Identify which cell holds the provided text, then report its (x, y) central coordinate. 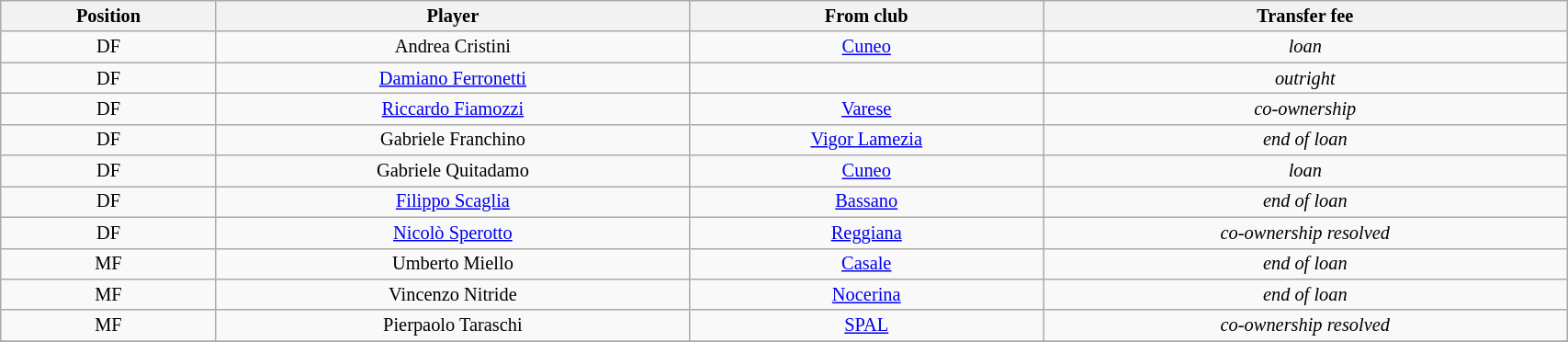
Gabriele Franchino (452, 140)
Vincenzo Nitride (452, 294)
Vigor Lamezia (867, 140)
Andrea Cristini (452, 47)
Damiano Ferronetti (452, 78)
co-ownership (1305, 108)
SPAL (867, 325)
Gabriele Quitadamo (452, 171)
outright (1305, 78)
Filippo Scaglia (452, 201)
Position (108, 16)
Pierpaolo Taraschi (452, 325)
Umberto Miello (452, 264)
Varese (867, 108)
Reggiana (867, 233)
From club (867, 16)
Transfer fee (1305, 16)
Riccardo Fiamozzi (452, 108)
Bassano (867, 201)
Nocerina (867, 294)
Player (452, 16)
Casale (867, 264)
Nicolò Sperotto (452, 233)
